Identify which cell holds the provided text, then report its [x, y] central coordinate. 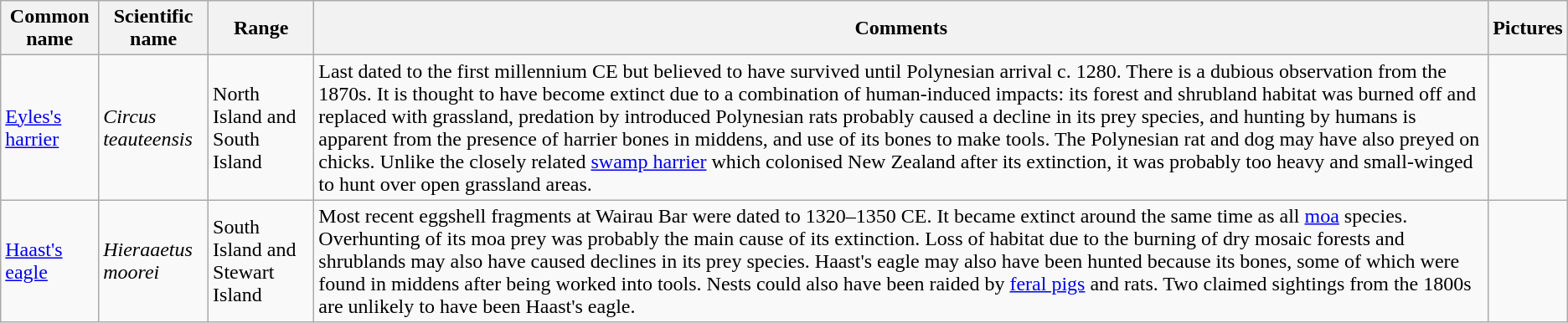
Common name [50, 28]
North Island and South Island [261, 127]
Pictures [1528, 28]
Scientific name [154, 28]
Comments [901, 28]
Eyles's harrier [50, 127]
Range [261, 28]
South Island and Stewart Island [261, 261]
Haast's eagle [50, 261]
Hieraaetus moorei [154, 261]
Circus teauteensis [154, 127]
